Output the [x, y] coordinate of the center of the cell containing the given text.  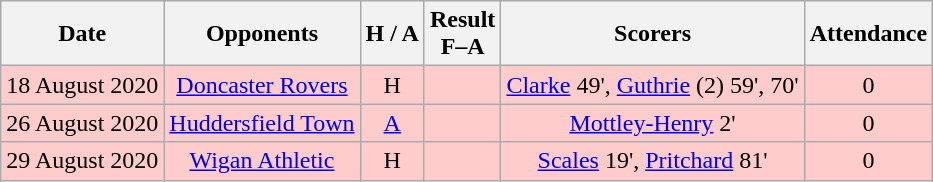
Mottley-Henry 2' [652, 123]
Scales 19', Pritchard 81' [652, 161]
A [392, 123]
26 August 2020 [82, 123]
Date [82, 34]
ResultF–A [462, 34]
Scorers [652, 34]
Huddersfield Town [262, 123]
Opponents [262, 34]
Wigan Athletic [262, 161]
29 August 2020 [82, 161]
Attendance [868, 34]
Clarke 49', Guthrie (2) 59', 70' [652, 85]
H / A [392, 34]
Doncaster Rovers [262, 85]
18 August 2020 [82, 85]
